For the text-containing cell, return its midpoint in [x, y] coordinate format. 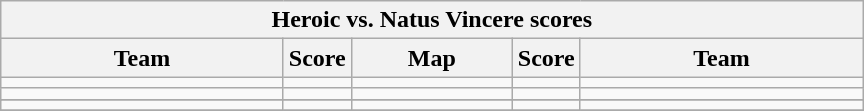
Heroic vs. Natus Vincere scores [432, 20]
Map [432, 58]
